For the text-containing cell, return its midpoint in [x, y] coordinate format. 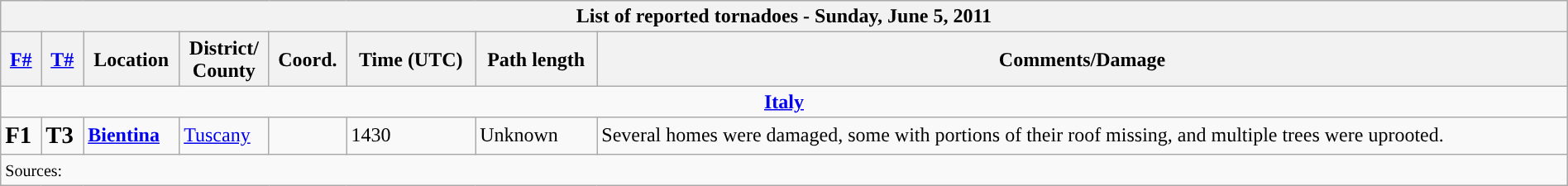
Comments/Damage [1082, 60]
T3 [63, 136]
Bientina [131, 136]
Time (UTC) [411, 60]
District/County [224, 60]
Location [131, 60]
Path length [536, 60]
1430 [411, 136]
Tuscany [224, 136]
T# [63, 60]
List of reported tornadoes - Sunday, June 5, 2011 [784, 17]
Coord. [308, 60]
Italy [784, 102]
F1 [22, 136]
F# [22, 60]
Sources: [784, 169]
Unknown [536, 136]
Several homes were damaged, some with portions of their roof missing, and multiple trees were uprooted. [1082, 136]
